Return the [x, y] coordinate for the center point of the cell that contains the specified text.  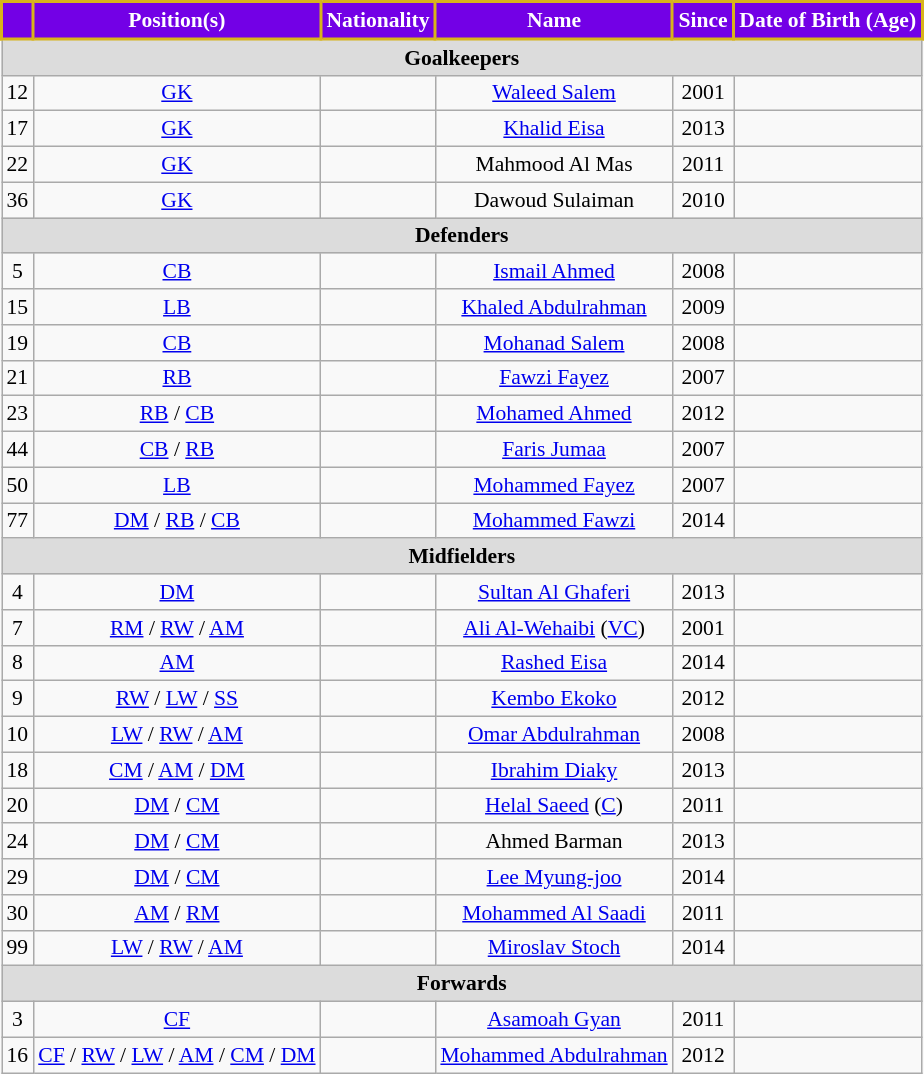
Miroslav Stoch [554, 948]
Ali Al-Wehaibi (VC) [554, 628]
44 [18, 450]
Khaled Abdulrahman [554, 307]
Position(s) [176, 20]
Lee Myung-joo [554, 877]
Mohammed Abdulrahman [554, 1055]
Name [554, 20]
18 [18, 770]
AM / RM [176, 913]
36 [18, 200]
Mohammed Fawzi [554, 521]
50 [18, 485]
2010 [704, 200]
7 [18, 628]
DM / RB / CB [176, 521]
CF [176, 1020]
DM [176, 592]
Mohamed Ahmed [554, 414]
Fawzi Fayez [554, 378]
Kembo Ekoko [554, 699]
RM / RW / AM [176, 628]
Mohammed Al Saadi [554, 913]
12 [18, 93]
8 [18, 663]
Ismail Ahmed [554, 272]
Nationality [378, 20]
Dawoud Sulaiman [554, 200]
22 [18, 165]
4 [18, 592]
RW / LW / SS [176, 699]
5 [18, 272]
CM / AM / DM [176, 770]
Ibrahim Diaky [554, 770]
20 [18, 806]
Mohammed Fayez [554, 485]
23 [18, 414]
Faris Jumaa [554, 450]
Forwards [462, 984]
Helal Saeed (C) [554, 806]
Ahmed Barman [554, 842]
17 [18, 129]
30 [18, 913]
21 [18, 378]
RB [176, 378]
2009 [704, 307]
Date of Birth (Age) [828, 20]
Khalid Eisa [554, 129]
Defenders [462, 236]
Since [704, 20]
Midfielders [462, 557]
CB / RB [176, 450]
16 [18, 1055]
Rashed Eisa [554, 663]
15 [18, 307]
19 [18, 343]
24 [18, 842]
CF / RW / LW / AM / CM / DM [176, 1055]
77 [18, 521]
10 [18, 735]
Waleed Salem [554, 93]
RB / CB [176, 414]
99 [18, 948]
Sultan Al Ghaferi [554, 592]
Asamoah Gyan [554, 1020]
Mohanad Salem [554, 343]
Mahmood Al Mas [554, 165]
29 [18, 877]
AM [176, 663]
9 [18, 699]
Goalkeepers [462, 57]
Omar Abdulrahman [554, 735]
3 [18, 1020]
